Search for the cell housing the specified text and yield its [X, Y] center coordinate. 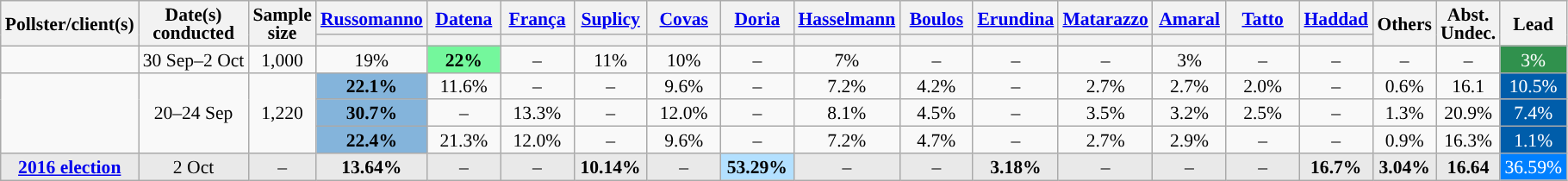
2.0% [1263, 86]
1.3% [1404, 114]
11% [610, 59]
Amaral [1189, 17]
16.7% [1335, 167]
22.1% [372, 86]
7% [846, 59]
Covas [684, 17]
10% [684, 59]
4.2% [936, 86]
Datena [464, 17]
3.5% [1105, 114]
11.6% [464, 86]
3.2% [1189, 114]
Haddad [1335, 17]
Hasselmann [846, 17]
0.9% [1404, 140]
16.3% [1468, 140]
3.04% [1404, 167]
36.59% [1534, 167]
20–24 Sep [194, 112]
10.14% [610, 167]
21.3% [464, 140]
2.9% [1189, 140]
16.1 [1468, 86]
Tatto [1263, 17]
1.1% [1534, 140]
França [538, 17]
Suplicy [610, 17]
Others [1404, 23]
19% [372, 59]
Pollster/client(s) [70, 23]
1,000 [282, 59]
4.5% [936, 114]
22.4% [372, 140]
13.64% [372, 167]
Matarazzo [1105, 17]
Date(s)conducted [194, 23]
8.1% [846, 114]
Russomanno [372, 17]
2016 election [70, 167]
20.9% [1468, 114]
0.6% [1404, 86]
30.7% [372, 114]
Abst.Undec. [1468, 23]
1,220 [282, 112]
53.29% [756, 167]
10.5% [1534, 86]
Samplesize [282, 23]
30 Sep–2 Oct [194, 59]
22% [464, 59]
Erundina [1015, 17]
2 Oct [194, 167]
7.4% [1534, 114]
13.3% [538, 114]
3.18% [1015, 167]
Boulos [936, 17]
4.7% [936, 140]
Lead [1534, 23]
2.5% [1263, 114]
16.64 [1468, 167]
Doria [756, 17]
